Extract the (x, y) coordinate from the center of the cell holding the provided text.  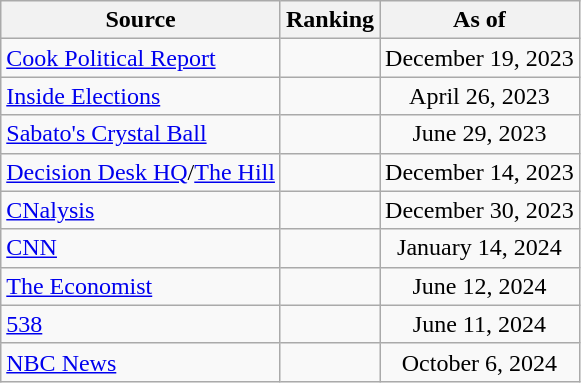
October 6, 2024 (480, 362)
Source (141, 20)
December 30, 2023 (480, 210)
Ranking (330, 20)
CNalysis (141, 210)
538 (141, 324)
Decision Desk HQ/The Hill (141, 172)
As of (480, 20)
Cook Political Report (141, 58)
Sabato's Crystal Ball (141, 134)
January 14, 2024 (480, 248)
CNN (141, 248)
The Economist (141, 286)
Inside Elections (141, 96)
April 26, 2023 (480, 96)
December 19, 2023 (480, 58)
NBC News (141, 362)
June 11, 2024 (480, 324)
June 29, 2023 (480, 134)
December 14, 2023 (480, 172)
June 12, 2024 (480, 286)
